Locate the cell with the specified text and output its (x, y) center coordinate. 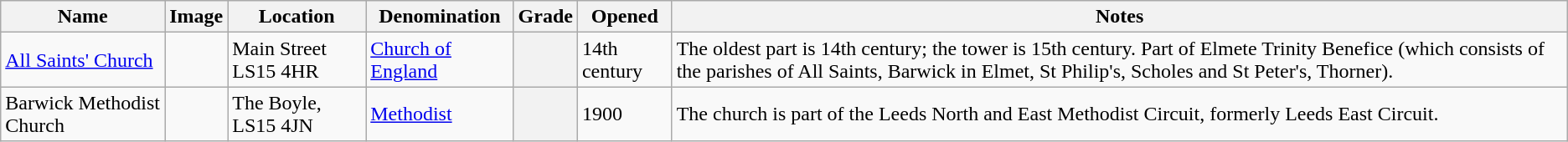
Main StreetLS15 4HR (297, 60)
All Saints' Church (83, 60)
Location (297, 17)
Name (83, 17)
Grade (545, 17)
Barwick Methodist Church (83, 114)
The church is part of the Leeds North and East Methodist Circuit, formerly Leeds East Circuit. (1119, 114)
Methodist (440, 114)
Opened (625, 17)
14th century (625, 60)
Church of England (440, 60)
The Boyle, LS15 4JN (297, 114)
Notes (1119, 17)
Denomination (440, 17)
Image (196, 17)
1900 (625, 114)
